Output the (X, Y) coordinate of the center of the cell containing the given text.  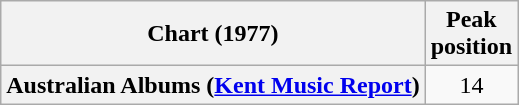
Australian Albums (Kent Music Report) (213, 85)
Peakposition (471, 34)
14 (471, 85)
Chart (1977) (213, 34)
